Return (X, Y) of the center of cell containing provided text 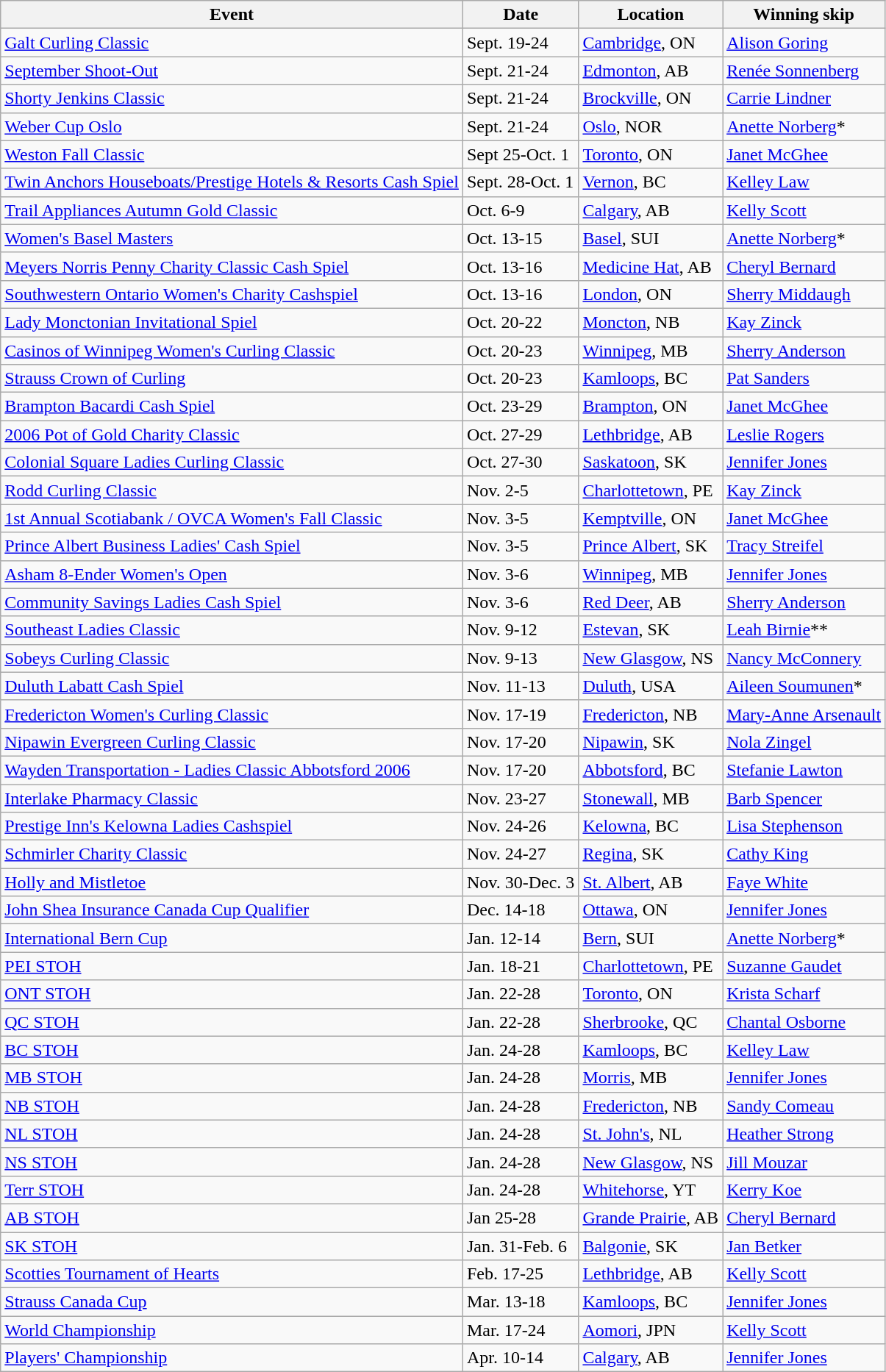
1st Annual Scotiabank / OVCA Women's Fall Classic (232, 518)
Event (232, 15)
Twin Anchors Houseboats/Prestige Hotels & Resorts Cash Spiel (232, 182)
John Shea Insurance Canada Cup Qualifier (232, 910)
Nov. 2-5 (521, 490)
Carrie Lindner (804, 99)
Leslie Rogers (804, 435)
Weber Cup Oslo (232, 126)
NL STOH (232, 1134)
Krista Scharf (804, 994)
Strauss Canada Cup (232, 1302)
Prestige Inn's Kelowna Ladies Cashspiel (232, 826)
Nov. 11-13 (521, 686)
Sandy Comeau (804, 1106)
Jan. 12-14 (521, 938)
Nipawin, SK (651, 742)
Brampton Bacardi Cash Spiel (232, 407)
Stefanie Lawton (804, 770)
Kemptville, ON (651, 518)
Nov. 24-26 (521, 826)
Interlake Pharmacy Classic (232, 798)
Bern, SUI (651, 938)
Leah Birnie** (804, 630)
Duluth Labatt Cash Spiel (232, 686)
Medicine Hat, AB (651, 266)
Weston Fall Classic (232, 154)
Estevan, SK (651, 630)
Abbotsford, BC (651, 770)
Shorty Jenkins Classic (232, 99)
Scotties Tournament of Hearts (232, 1274)
Women's Basel Masters (232, 238)
Aomori, JPN (651, 1330)
AB STOH (232, 1218)
Sherry Middaugh (804, 294)
Lisa Stephenson (804, 826)
Nancy McConnery (804, 658)
Ottawa, ON (651, 910)
Trail Appliances Autumn Gold Classic (232, 210)
Wayden Transportation - Ladies Classic Abbotsford 2006 (232, 770)
Jill Mouzar (804, 1162)
Cambridge, ON (651, 43)
Oct. 27-30 (521, 462)
Nov. 9-13 (521, 658)
Feb. 17-25 (521, 1274)
Jan Betker (804, 1246)
Rodd Curling Classic (232, 490)
Mary-Anne Arsenault (804, 714)
Renée Sonnenberg (804, 71)
Edmonton, AB (651, 71)
Oslo, NOR (651, 126)
Meyers Norris Penny Charity Classic Cash Spiel (232, 266)
Oct. 23-29 (521, 407)
London, ON (651, 294)
Nov. 30-Dec. 3 (521, 882)
SK STOH (232, 1246)
Red Deer, AB (651, 602)
Oct. 27-29 (521, 435)
Heather Strong (804, 1134)
Nov. 9-12 (521, 630)
St. John's, NL (651, 1134)
Jan. 18-21 (521, 966)
Date (521, 15)
Schmirler Charity Classic (232, 854)
Nipawin Evergreen Curling Classic (232, 742)
NS STOH (232, 1162)
Apr. 10-14 (521, 1358)
Nov. 17-19 (521, 714)
Kerry Koe (804, 1190)
ONT STOH (232, 994)
Regina, SK (651, 854)
Southwestern Ontario Women's Charity Cashspiel (232, 294)
Fredericton Women's Curling Classic (232, 714)
Alison Goring (804, 43)
Moncton, NB (651, 322)
Oct. 20-22 (521, 322)
Jan 25-28 (521, 1218)
Sept. 19-24 (521, 43)
World Championship (232, 1330)
MB STOH (232, 1078)
BC STOH (232, 1050)
Community Savings Ladies Cash Spiel (232, 602)
Faye White (804, 882)
Saskatoon, SK (651, 462)
Nov. 23-27 (521, 798)
Cathy King (804, 854)
Lady Monctonian Invitational Spiel (232, 322)
Aileen Soumunen* (804, 686)
NB STOH (232, 1106)
Galt Curling Classic (232, 43)
PEI STOH (232, 966)
Players' Championship (232, 1358)
Whitehorse, YT (651, 1190)
Winning skip (804, 15)
Prince Albert Business Ladies' Cash Spiel (232, 546)
Sobeys Curling Classic (232, 658)
Sept 25-Oct. 1 (521, 154)
Pat Sanders (804, 379)
Casinos of Winnipeg Women's Curling Classic (232, 351)
Mar. 13-18 (521, 1302)
Holly and Mistletoe (232, 882)
Mar. 17-24 (521, 1330)
Chantal Osborne (804, 1022)
Kelowna, BC (651, 826)
St. Albert, AB (651, 882)
Duluth, USA (651, 686)
Vernon, BC (651, 182)
Brockville, ON (651, 99)
Asham 8-Ender Women's Open (232, 574)
Suzanne Gaudet (804, 966)
Stonewall, MB (651, 798)
International Bern Cup (232, 938)
Morris, MB (651, 1078)
Oct. 13-15 (521, 238)
September Shoot-Out (232, 71)
Grande Prairie, AB (651, 1218)
Jan. 31-Feb. 6 (521, 1246)
Sherbrooke, QC (651, 1022)
Basel, SUI (651, 238)
Strauss Crown of Curling (232, 379)
Brampton, ON (651, 407)
Balgonie, SK (651, 1246)
Colonial Square Ladies Curling Classic (232, 462)
Nov. 24-27 (521, 854)
Tracy Streifel (804, 546)
Prince Albert, SK (651, 546)
Barb Spencer (804, 798)
Oct. 6-9 (521, 210)
Nola Zingel (804, 742)
Terr STOH (232, 1190)
Southeast Ladies Classic (232, 630)
Dec. 14-18 (521, 910)
2006 Pot of Gold Charity Classic (232, 435)
Location (651, 15)
Sept. 28-Oct. 1 (521, 182)
QC STOH (232, 1022)
